Extract the (x, y) coordinate from the center of the cell holding the provided text.  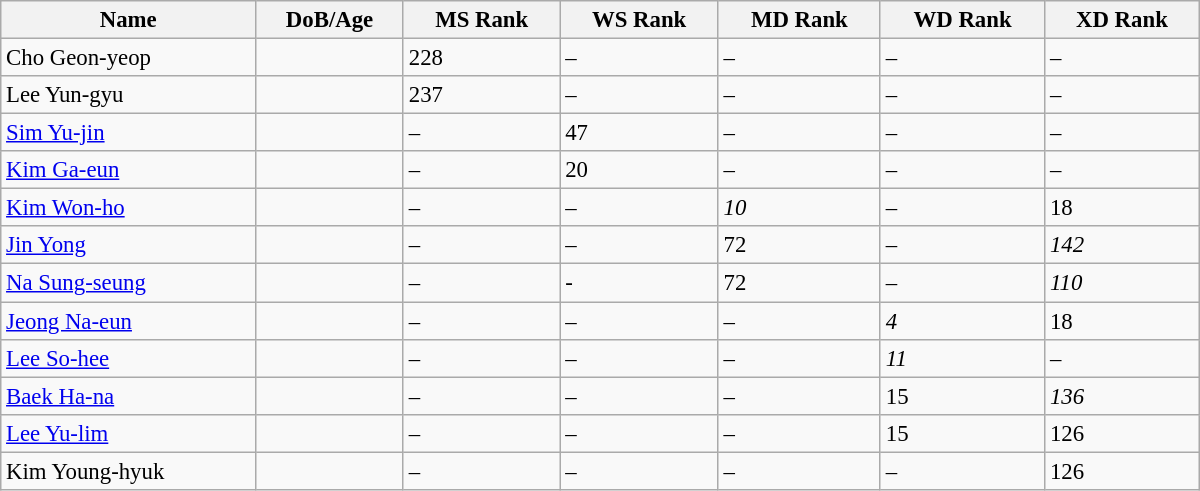
4 (962, 321)
228 (481, 58)
WS Rank (639, 20)
Lee So-hee (128, 358)
Sim Yu-jin (128, 133)
10 (799, 208)
Kim Won-ho (128, 208)
Jeong Na-eun (128, 321)
142 (1122, 245)
Na Sung-seung (128, 283)
- (639, 283)
WD Rank (962, 20)
20 (639, 170)
110 (1122, 283)
Jin Yong (128, 245)
Name (128, 20)
47 (639, 133)
XD Rank (1122, 20)
Lee Yu-lim (128, 433)
Baek Ha-na (128, 396)
136 (1122, 396)
Lee Yun-gyu (128, 95)
Kim Ga-eun (128, 170)
DoB/Age (330, 20)
MD Rank (799, 20)
Kim Young-hyuk (128, 471)
Cho Geon-yeop (128, 58)
237 (481, 95)
MS Rank (481, 20)
11 (962, 358)
